Scan for the cell matching the given text and deliver its [X, Y] coordinate at center. 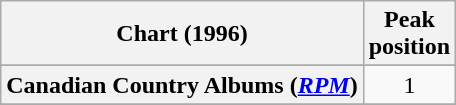
Peakposition [409, 34]
1 [409, 85]
Canadian Country Albums (RPM) [182, 85]
Chart (1996) [182, 34]
